Determine the [x, y] coordinate at the center of the cell enclosing the given text.  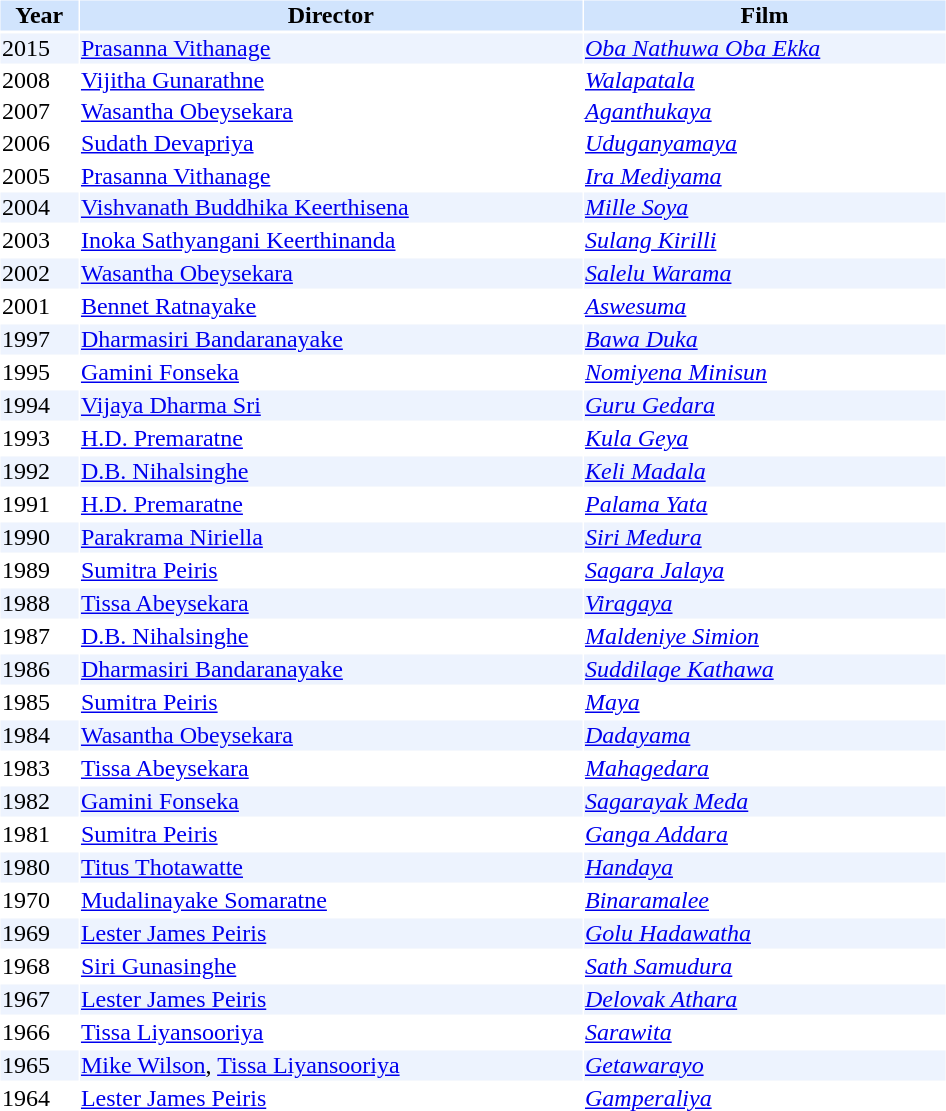
Ganga Addara [764, 835]
Vijitha Gunarathne [330, 80]
Sagarayak Meda [764, 801]
Mille Soya [764, 207]
Siri Gunasinghe [330, 967]
Dadayama [764, 735]
Binaramalee [764, 901]
2002 [38, 273]
Mahagedara [764, 769]
Salelu Warama [764, 273]
1993 [38, 439]
Mike Wilson, Tissa Liyansooriya [330, 1065]
2015 [38, 49]
Keli Madala [764, 471]
1994 [38, 405]
2007 [38, 111]
Bennet Ratnayake [330, 307]
Mudalinayake Somaratne [330, 901]
1990 [38, 537]
Nomiyena Minisun [764, 373]
Handaya [764, 867]
1980 [38, 867]
Getawarayo [764, 1065]
Sulang Kirilli [764, 241]
1970 [38, 901]
2006 [38, 143]
1967 [38, 999]
Sath Samudura [764, 967]
1991 [38, 505]
Director [330, 15]
2004 [38, 207]
Bawa Duka [764, 339]
Viragaya [764, 603]
1989 [38, 571]
1988 [38, 603]
Aswesuma [764, 307]
1965 [38, 1065]
Siri Medura [764, 537]
2001 [38, 307]
Guru Gedara [764, 405]
2008 [38, 80]
Golu Hadawatha [764, 933]
Vishvanath Buddhika Keerthisena [330, 207]
Vijaya Dharma Sri [330, 405]
Walapatala [764, 80]
Parakrama Niriella [330, 537]
1995 [38, 373]
Delovak Athara [764, 999]
1984 [38, 735]
Titus Thotawatte [330, 867]
Suddilage Kathawa [764, 669]
1968 [38, 967]
Tissa Liyansooriya [330, 1033]
Oba Nathuwa Oba Ekka [764, 49]
1983 [38, 769]
1966 [38, 1033]
Ira Mediyama [764, 176]
1997 [38, 339]
2003 [38, 241]
Sagara Jalaya [764, 571]
Inoka Sathyangani Keerthinanda [330, 241]
Maldeniye Simion [764, 637]
1985 [38, 703]
1992 [38, 471]
2005 [38, 176]
1981 [38, 835]
Kula Geya [764, 439]
Sarawita [764, 1033]
Film [764, 15]
Sudath Devapriya [330, 143]
Year [38, 15]
1986 [38, 669]
Maya [764, 703]
Aganthukaya [764, 111]
1969 [38, 933]
Uduganyamaya [764, 143]
Palama Yata [764, 505]
1982 [38, 801]
1987 [38, 637]
